Locate the cell with the specified text and output its (X, Y) center coordinate. 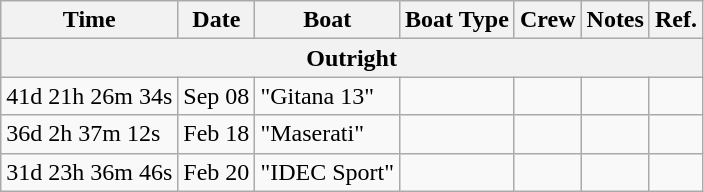
31d 23h 36m 46s (90, 172)
Feb 18 (216, 134)
Outright (352, 58)
Crew (548, 20)
Feb 20 (216, 172)
Boat (328, 20)
Ref. (676, 20)
"Maserati" (328, 134)
Boat Type (458, 20)
36d 2h 37m 12s (90, 134)
"Gitana 13" (328, 96)
"IDEC Sport" (328, 172)
Date (216, 20)
Sep 08 (216, 96)
Time (90, 20)
41d 21h 26m 34s (90, 96)
Notes (615, 20)
